Locate the cell with the specified text and output its (x, y) center coordinate. 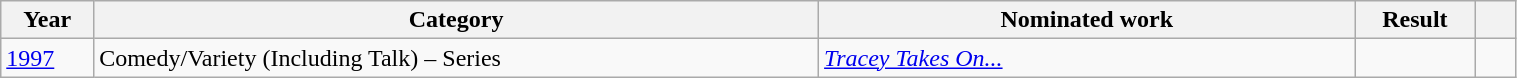
Tracey Takes On... (1087, 58)
Category (456, 20)
Comedy/Variety (Including Talk) – Series (456, 58)
1997 (48, 58)
Year (48, 20)
Nominated work (1087, 20)
Result (1415, 20)
